Provide the [X, Y] coordinate of the cell's center where the given text is located.  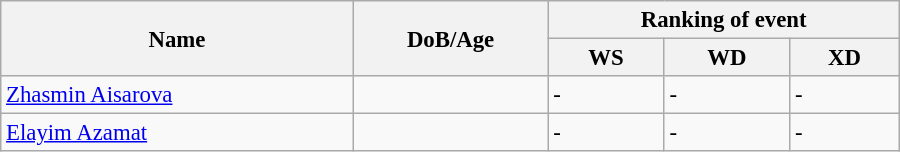
WD [727, 58]
WS [606, 58]
Zhasmin Aisarova [177, 95]
DoB/Age [450, 38]
Name [177, 38]
XD [845, 58]
Elayim Azamat [177, 133]
Ranking of event [724, 20]
